Provide the (x, y) coordinate of the cell's center where the given text is located.  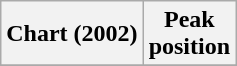
Peakposition (189, 34)
Chart (2002) (72, 34)
